Scan for the cell matching the given text and deliver its (X, Y) coordinate at center. 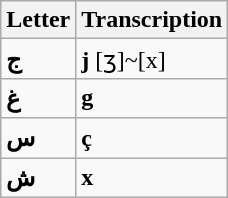
ç (152, 138)
Transcription (152, 20)
غ (38, 98)
j [ʒ]~[x] (152, 59)
ج (38, 59)
x (152, 178)
ش (38, 178)
س (38, 138)
Letter (38, 20)
g (152, 98)
